Determine the [x, y] coordinate at the center of the cell enclosing the given text.  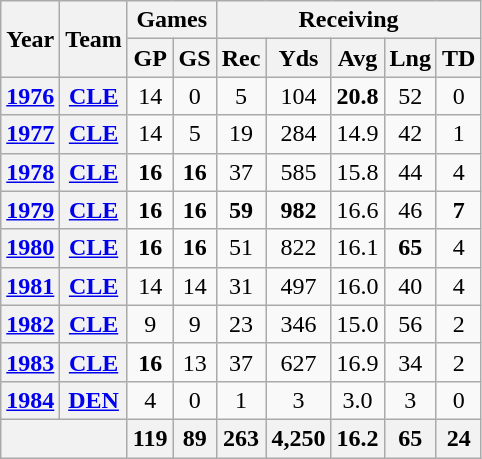
44 [410, 172]
1976 [30, 96]
14.9 [358, 134]
19 [241, 134]
284 [298, 134]
24 [458, 438]
7 [458, 210]
34 [410, 362]
1982 [30, 324]
1981 [30, 286]
16.9 [358, 362]
Games [172, 20]
TD [458, 58]
15.0 [358, 324]
627 [298, 362]
1980 [30, 248]
56 [410, 324]
982 [298, 210]
1984 [30, 400]
16.2 [358, 438]
346 [298, 324]
DEN [94, 400]
Year [30, 39]
13 [194, 362]
1977 [30, 134]
822 [298, 248]
16.1 [358, 248]
263 [241, 438]
42 [410, 134]
15.8 [358, 172]
4,250 [298, 438]
1979 [30, 210]
52 [410, 96]
119 [150, 438]
20.8 [358, 96]
GP [150, 58]
23 [241, 324]
104 [298, 96]
59 [241, 210]
Yds [298, 58]
46 [410, 210]
40 [410, 286]
Team [94, 39]
Lng [410, 58]
1978 [30, 172]
16.6 [358, 210]
3.0 [358, 400]
31 [241, 286]
585 [298, 172]
89 [194, 438]
51 [241, 248]
497 [298, 286]
16.0 [358, 286]
Avg [358, 58]
GS [194, 58]
Receiving [348, 20]
1983 [30, 362]
Rec [241, 58]
